Provide the [X, Y] coordinate of the cell's center where the given text is located.  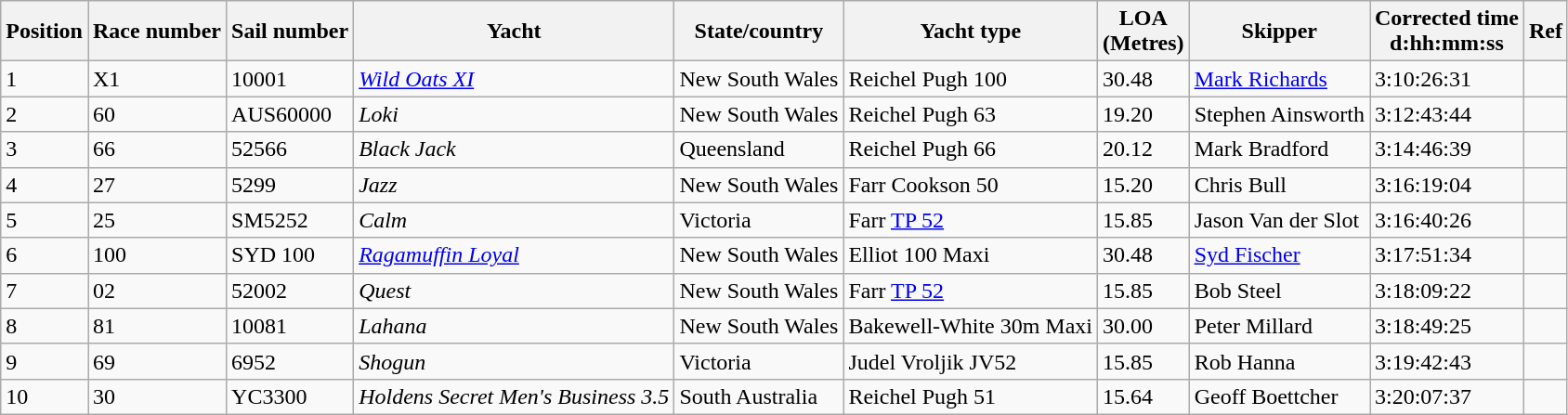
3:10:26:31 [1446, 79]
3:16:40:26 [1446, 220]
Syd Fischer [1279, 255]
10001 [290, 79]
7 [45, 291]
YC3300 [290, 396]
10081 [290, 326]
Corrected time d:hh:mm:ss [1446, 32]
Chris Bull [1279, 185]
Yacht [515, 32]
Judel Vroljik JV52 [971, 361]
Reichel Pugh 100 [971, 79]
Lahana [515, 326]
3:20:07:37 [1446, 396]
Bob Steel [1279, 291]
LOA (Metres) [1144, 32]
6952 [290, 361]
Bakewell-White 30m Maxi [971, 326]
6 [45, 255]
15.64 [1144, 396]
X1 [156, 79]
Loki [515, 114]
3:12:43:44 [1446, 114]
19.20 [1144, 114]
3:18:09:22 [1446, 291]
Mark Bradford [1279, 149]
Reichel Pugh 63 [971, 114]
52002 [290, 291]
52566 [290, 149]
3:19:42:43 [1446, 361]
27 [156, 185]
60 [156, 114]
State/country [759, 32]
8 [45, 326]
Peter Millard [1279, 326]
Reichel Pugh 66 [971, 149]
3:17:51:34 [1446, 255]
Race number [156, 32]
Rob Hanna [1279, 361]
Mark Richards [1279, 79]
3 [45, 149]
1 [45, 79]
SM5252 [290, 220]
2 [45, 114]
Sail number [290, 32]
81 [156, 326]
Wild Oats XI [515, 79]
3:16:19:04 [1446, 185]
5 [45, 220]
20.12 [1144, 149]
5299 [290, 185]
10 [45, 396]
Calm [515, 220]
02 [156, 291]
66 [156, 149]
15.20 [1144, 185]
100 [156, 255]
Skipper [1279, 32]
Reichel Pugh 51 [971, 396]
Stephen Ainsworth [1279, 114]
9 [45, 361]
30.00 [1144, 326]
Ragamuffin Loyal [515, 255]
Geoff Boettcher [1279, 396]
Position [45, 32]
SYD 100 [290, 255]
Jason Van der Slot [1279, 220]
Quest [515, 291]
AUS60000 [290, 114]
4 [45, 185]
Jazz [515, 185]
3:14:46:39 [1446, 149]
69 [156, 361]
Queensland [759, 149]
Black Jack [515, 149]
25 [156, 220]
Ref [1546, 32]
Yacht type [971, 32]
30 [156, 396]
3:18:49:25 [1446, 326]
Holdens Secret Men's Business 3.5 [515, 396]
Farr Cookson 50 [971, 185]
South Australia [759, 396]
Elliot 100 Maxi [971, 255]
Shogun [515, 361]
